Search for the cell housing the specified text and yield its [x, y] center coordinate. 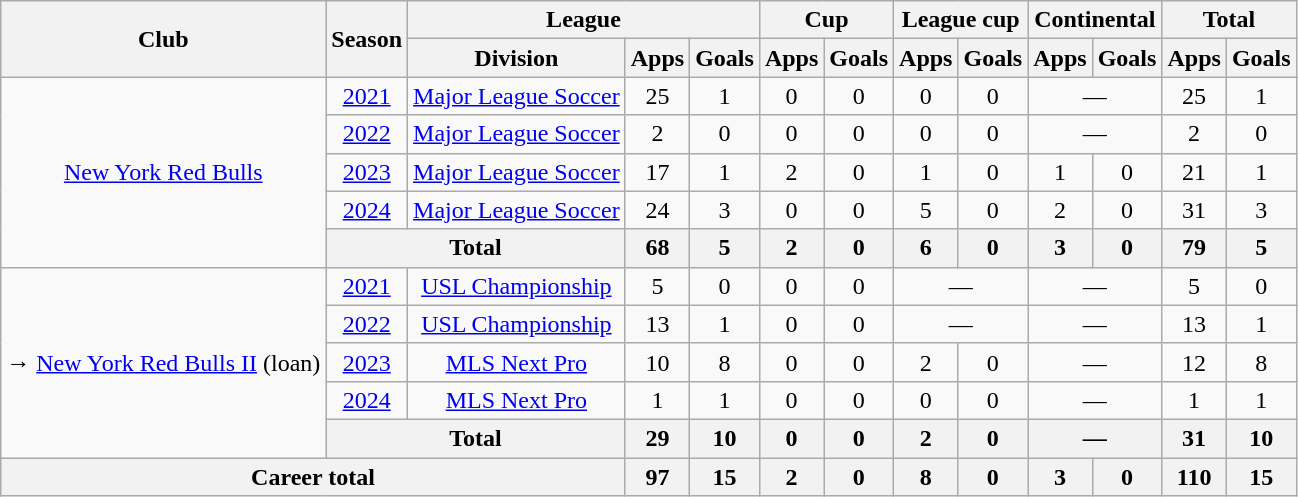
Club [164, 39]
Career total [313, 477]
Cup [826, 20]
Continental [1095, 20]
6 [926, 248]
24 [657, 210]
29 [657, 438]
League cup [961, 20]
79 [1194, 248]
Division [517, 58]
97 [657, 477]
Season [367, 39]
→ New York Red Bulls II (loan) [164, 362]
21 [1194, 172]
17 [657, 172]
New York Red Bulls [164, 172]
68 [657, 248]
12 [1194, 362]
110 [1194, 477]
League [584, 20]
